Locate the cell with the specified text and output its [x, y] center coordinate. 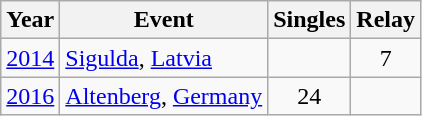
Event [164, 20]
2016 [30, 96]
Relay [386, 20]
2014 [30, 58]
Year [30, 20]
24 [310, 96]
Sigulda, Latvia [164, 58]
7 [386, 58]
Singles [310, 20]
Altenberg, Germany [164, 96]
